Locate the cell with the specified text and output its [X, Y] center coordinate. 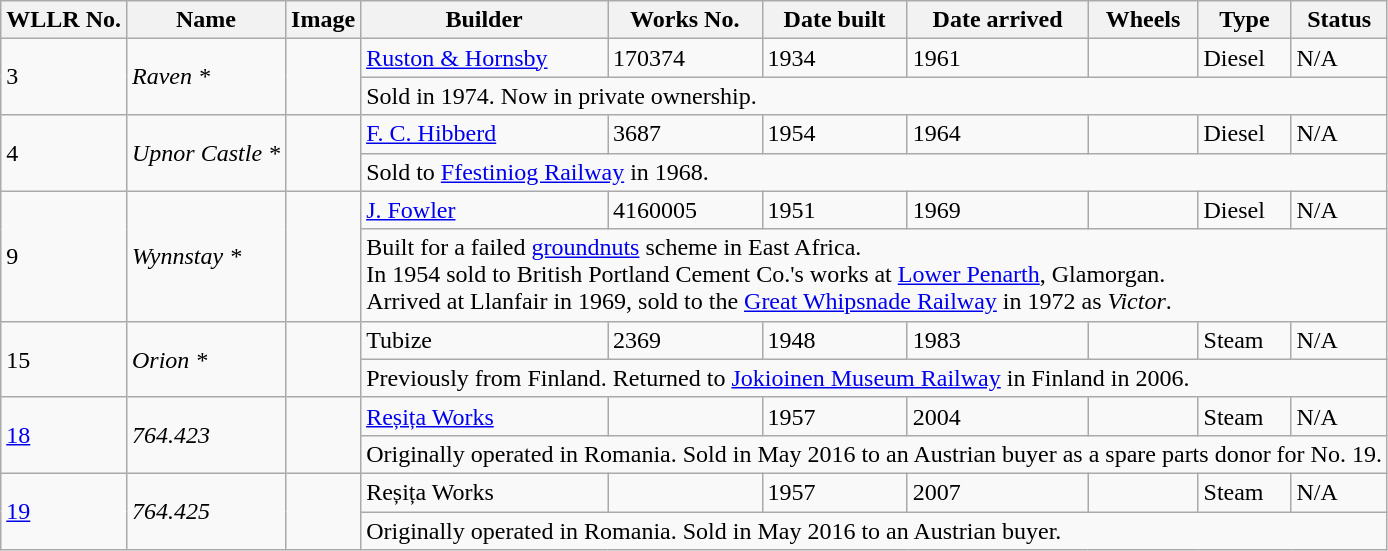
Tubize [484, 340]
1948 [834, 340]
1961 [998, 58]
Originally operated in Romania. Sold in May 2016 to an Austrian buyer as a spare parts donor for No. 19. [874, 454]
764.423 [206, 435]
J. Fowler [484, 210]
Previously from Finland. Returned to Jokioinen Museum Railway in Finland in 2006. [874, 378]
1983 [998, 340]
Raven * [206, 77]
Orion * [206, 359]
2369 [686, 340]
1969 [998, 210]
Originally operated in Romania. Sold in May 2016 to an Austrian buyer. [874, 531]
Wheels [1143, 20]
1951 [834, 210]
4160005 [686, 210]
Date arrived [998, 20]
Date built [834, 20]
3 [64, 77]
Sold in 1974. Now in private ownership. [874, 96]
18 [64, 435]
1934 [834, 58]
Upnor Castle * [206, 153]
Sold to Ffestiniog Railway in 1968. [874, 172]
Wynnstay * [206, 256]
2004 [998, 416]
3687 [686, 134]
Ruston & Hornsby [484, 58]
4 [64, 153]
Image [324, 20]
170374 [686, 58]
2007 [998, 492]
19 [64, 511]
F. C. Hibberd [484, 134]
764.425 [206, 511]
1964 [998, 134]
Status [1340, 20]
WLLR No. [64, 20]
Works No. [686, 20]
Builder [484, 20]
1954 [834, 134]
9 [64, 256]
Name [206, 20]
15 [64, 359]
Type [1244, 20]
